Determine the (x, y) coordinate at the center of the cell enclosing the given text.  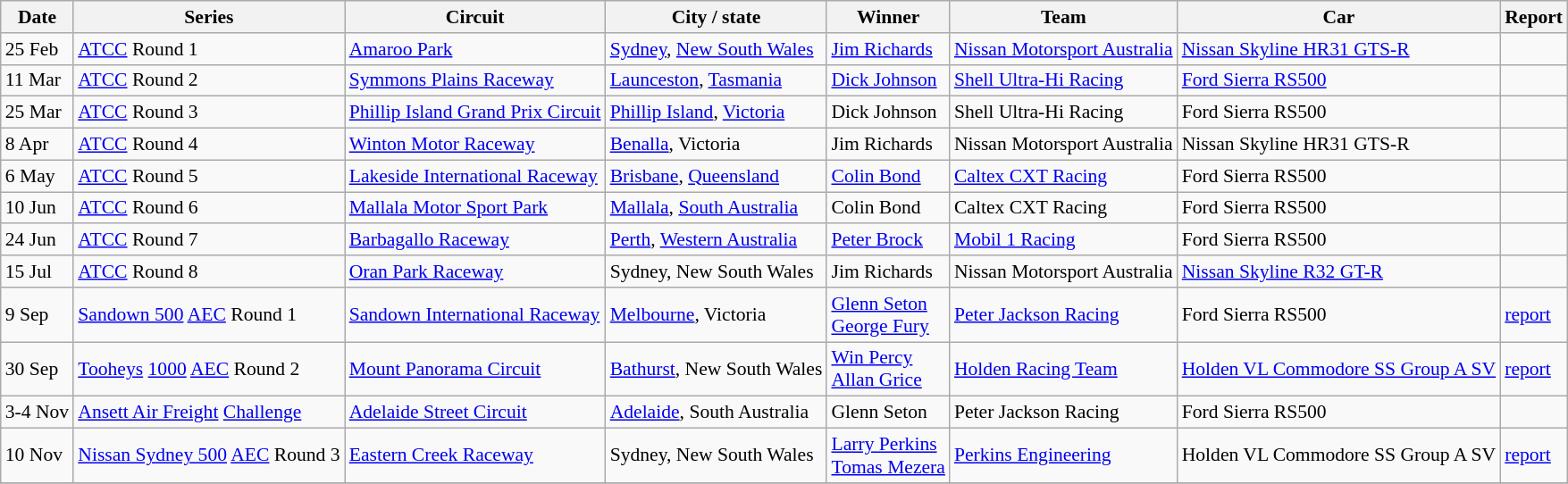
9 Sep (38, 314)
ATCC Round 2 (209, 80)
Car (1339, 17)
10 Nov (38, 455)
Phillip Island, Victoria (717, 113)
Lakeside International Raceway (475, 176)
30 Sep (38, 370)
Report (1533, 17)
Peter Brock (888, 240)
Melbourne, Victoria (717, 314)
Team (1063, 17)
8 Apr (38, 145)
Glenn Seton (888, 413)
ATCC Round 5 (209, 176)
ATCC Round 6 (209, 208)
Circuit (475, 17)
Glenn SetonGeorge Fury (888, 314)
Sandown International Raceway (475, 314)
ATCC Round 8 (209, 271)
Eastern Creek Raceway (475, 455)
Bathurst, New South Wales (717, 370)
Holden Racing Team (1063, 370)
Mallala Motor Sport Park (475, 208)
Tooheys 1000 AEC Round 2 (209, 370)
Winton Motor Raceway (475, 145)
Winner (888, 17)
Larry PerkinsTomas Mezera (888, 455)
10 Jun (38, 208)
Mallala, South Australia (717, 208)
Win PercyAllan Grice (888, 370)
Brisbane, Queensland (717, 176)
Nissan Sydney 500 AEC Round 3 (209, 455)
24 Jun (38, 240)
City / state (717, 17)
15 Jul (38, 271)
25 Mar (38, 113)
ATCC Round 7 (209, 240)
Sandown 500 AEC Round 1 (209, 314)
Nissan Skyline R32 GT-R (1339, 271)
Amaroo Park (475, 49)
Adelaide, South Australia (717, 413)
Series (209, 17)
Perth, Western Australia (717, 240)
ATCC Round 3 (209, 113)
ATCC Round 1 (209, 49)
Adelaide Street Circuit (475, 413)
3-4 Nov (38, 413)
Date (38, 17)
Barbagallo Raceway (475, 240)
25 Feb (38, 49)
Oran Park Raceway (475, 271)
ATCC Round 4 (209, 145)
Phillip Island Grand Prix Circuit (475, 113)
Ansett Air Freight Challenge (209, 413)
Symmons Plains Raceway (475, 80)
6 May (38, 176)
Perkins Engineering (1063, 455)
Mount Panorama Circuit (475, 370)
Launceston, Tasmania (717, 80)
11 Mar (38, 80)
Mobil 1 Racing (1063, 240)
Benalla, Victoria (717, 145)
